Identify which cell holds the provided text, then report its (x, y) central coordinate. 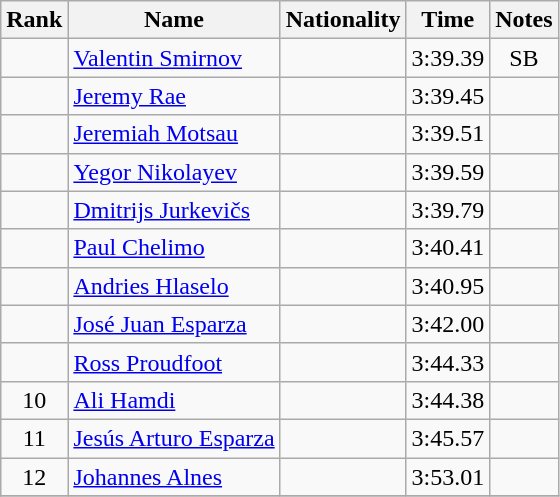
Ross Proudfoot (174, 362)
3:39.39 (448, 58)
Yegor Nikolayev (174, 172)
Time (448, 20)
3:42.00 (448, 324)
3:39.79 (448, 210)
Valentin Smirnov (174, 58)
Nationality (343, 20)
Paul Chelimo (174, 248)
11 (34, 438)
3:39.59 (448, 172)
3:53.01 (448, 477)
Jeremy Rae (174, 96)
Johannes Alnes (174, 477)
SB (524, 58)
3:45.57 (448, 438)
10 (34, 400)
3:39.51 (448, 134)
3:40.95 (448, 286)
3:44.33 (448, 362)
José Juan Esparza (174, 324)
Name (174, 20)
Ali Hamdi (174, 400)
12 (34, 477)
Dmitrijs Jurkevičs (174, 210)
3:39.45 (448, 96)
Jesús Arturo Esparza (174, 438)
3:40.41 (448, 248)
Jeremiah Motsau (174, 134)
Rank (34, 20)
Notes (524, 20)
Andries Hlaselo (174, 286)
3:44.38 (448, 400)
